Return the [x, y] coordinate for the center point of the cell that contains the specified text.  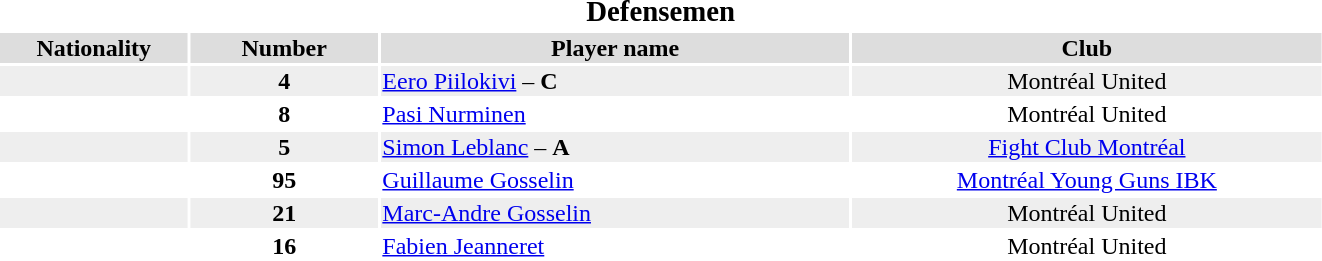
Club [1086, 48]
Fabien Jeanneret [616, 246]
Simon Leblanc – A [616, 147]
Pasi Nurminen [616, 114]
Eero Piilokivi – C [616, 81]
5 [284, 147]
Montréal Young Guns IBK [1086, 180]
Fight Club Montréal [1086, 147]
Nationality [94, 48]
16 [284, 246]
95 [284, 180]
21 [284, 213]
Guillaume Gosselin [616, 180]
Marc-Andre Gosselin [616, 213]
Player name [616, 48]
4 [284, 81]
8 [284, 114]
Number [284, 48]
